Return the (X, Y) coordinate for the center point of the cell that contains the specified text.  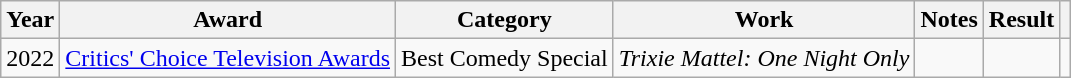
Category (505, 20)
Notes (949, 20)
Result (1021, 20)
2022 (30, 58)
Best Comedy Special (505, 58)
Work (764, 20)
Critics' Choice Television Awards (228, 58)
Award (228, 20)
Trixie Mattel: One Night Only (764, 58)
Year (30, 20)
